Determine the (x, y) coordinate at the center of the cell enclosing the given text.  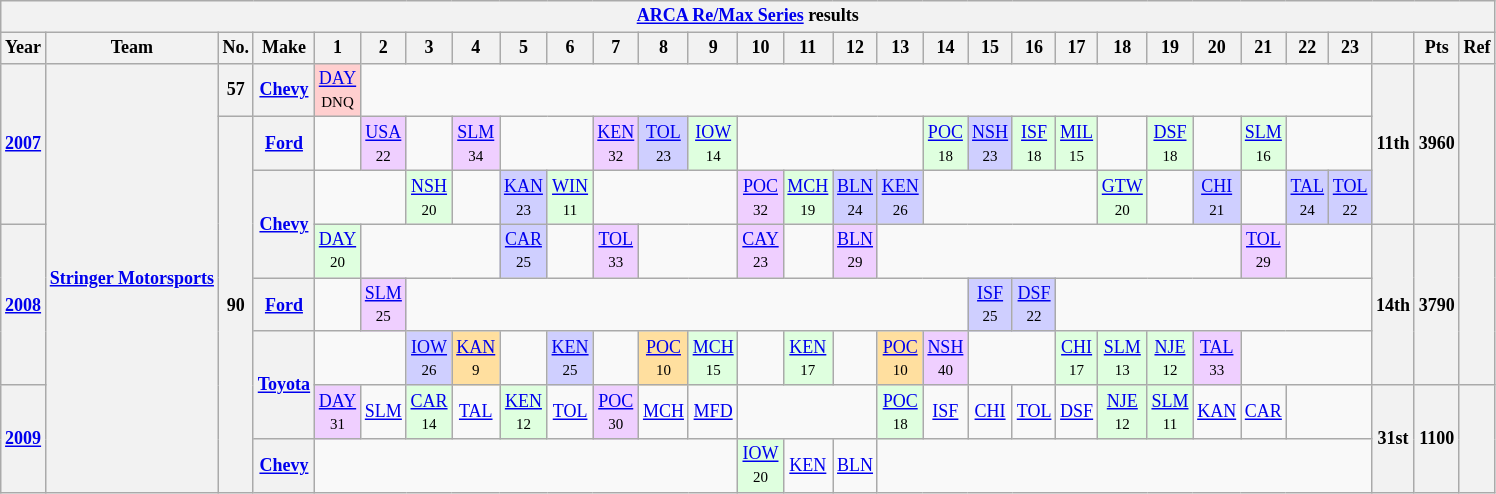
KAN (1217, 412)
MCH19 (808, 197)
MIL15 (1077, 144)
22 (1307, 48)
KEN26 (900, 197)
KEN (808, 466)
TAL24 (1307, 197)
MCH (664, 412)
Stringer Motorsports (132, 278)
NSH40 (946, 358)
DAY20 (337, 251)
Make (284, 48)
DSF22 (1034, 305)
2 (383, 48)
1100 (1436, 438)
USA22 (383, 144)
DAY31 (337, 412)
14th (1394, 304)
1 (337, 48)
23 (1350, 48)
CHI21 (1217, 197)
SLM34 (476, 144)
CHI (990, 412)
13 (900, 48)
Toyota (284, 384)
KEN17 (808, 358)
SLM16 (1263, 144)
ISF (946, 412)
POC30 (616, 412)
ARCA Re/Max Series results (748, 16)
17 (1077, 48)
CHI17 (1077, 358)
31st (1394, 438)
KEN25 (570, 358)
No. (236, 48)
CAR25 (524, 251)
MFD (713, 412)
BLN24 (856, 197)
IOW14 (713, 144)
SLM (383, 412)
ISF18 (1034, 144)
WIN11 (570, 197)
12 (856, 48)
SLM25 (383, 305)
TAL (476, 412)
TAL33 (1217, 358)
DAYDNQ (337, 90)
ISF25 (990, 305)
MCH15 (713, 358)
Pts (1436, 48)
NSH23 (990, 144)
NSH20 (429, 197)
IOW26 (429, 358)
2008 (24, 304)
57 (236, 90)
TOL33 (616, 251)
21 (1263, 48)
KAN9 (476, 358)
DSF (1077, 412)
TOL29 (1263, 251)
KAN23 (524, 197)
19 (1170, 48)
SLM11 (1170, 412)
DSF18 (1170, 144)
6 (570, 48)
3790 (1436, 304)
9 (713, 48)
CAR (1263, 412)
Ref (1477, 48)
8 (664, 48)
15 (990, 48)
SLM13 (1122, 358)
CAR14 (429, 412)
TOL22 (1350, 197)
7 (616, 48)
2009 (24, 438)
POC32 (760, 197)
BLN29 (856, 251)
KEN32 (616, 144)
4 (476, 48)
11th (1394, 144)
TOL23 (664, 144)
10 (760, 48)
Year (24, 48)
KEN12 (524, 412)
90 (236, 305)
GTW20 (1122, 197)
3 (429, 48)
2007 (24, 144)
18 (1122, 48)
16 (1034, 48)
Team (132, 48)
5 (524, 48)
CAY23 (760, 251)
3960 (1436, 144)
IOW20 (760, 466)
BLN (856, 466)
20 (1217, 48)
14 (946, 48)
11 (808, 48)
